Extract the [X, Y] coordinate from the center of the cell holding the provided text.  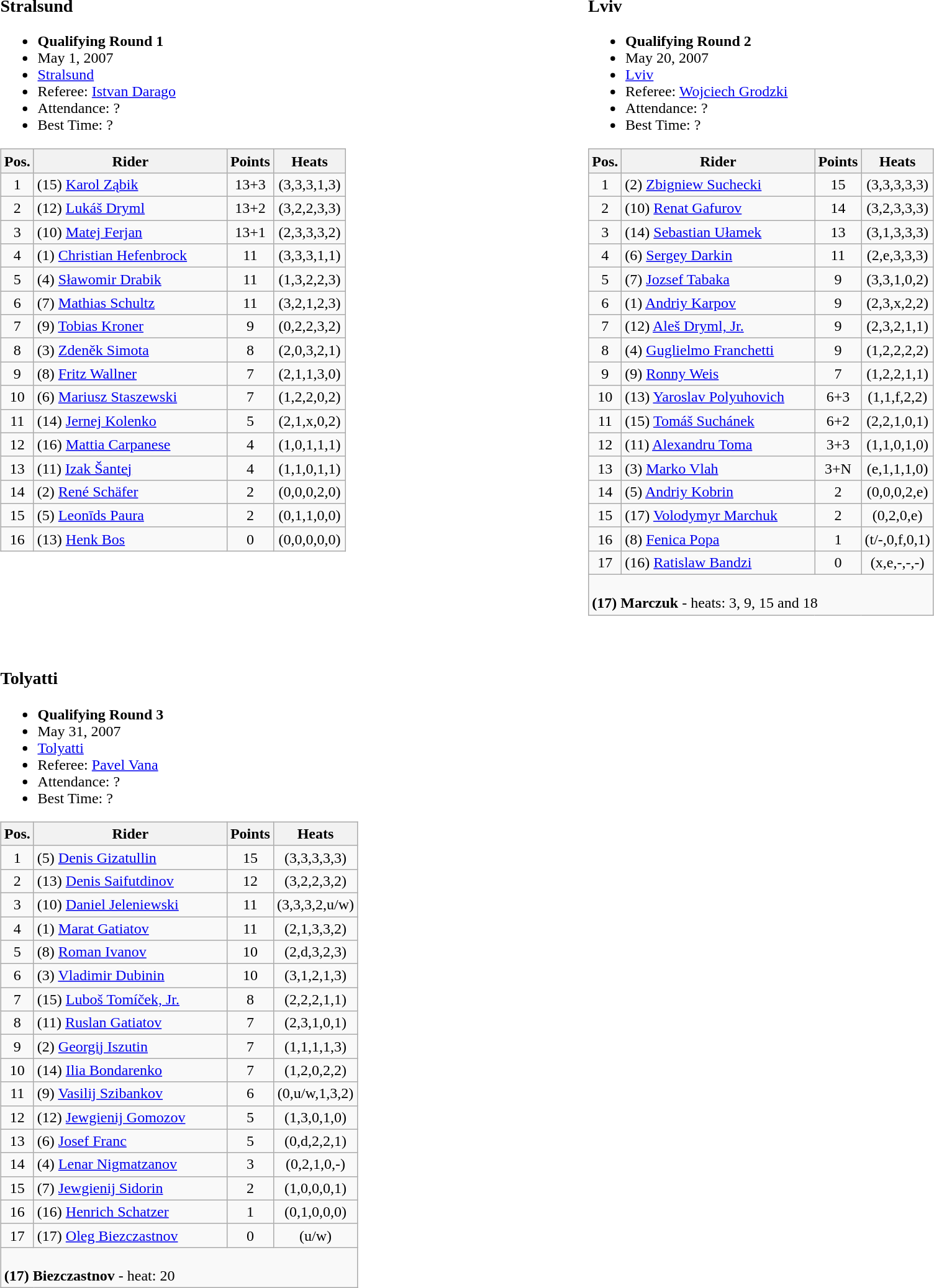
(2,3,x,2,2) [897, 303]
(15) Luboš Tomíček, Jr. [130, 999]
(12) Jewgienij Gomozov [130, 1117]
3+3 [838, 444]
(7) Jewgienij Sidorin [130, 1188]
(5) Andriy Kobrin [718, 492]
(1,1,f,2,2) [897, 397]
(1,1,0,1,1) [309, 468]
(2,3,3,3,2) [309, 232]
(14) Jernej Kolenko [130, 421]
(1) Marat Gatiatov [130, 928]
(2) Georgij Iszutin [130, 1047]
(2,2,2,1,1) [315, 999]
(x,e,-,-,-) [897, 562]
(7) Jozsef Tabaka [718, 279]
(0,2,1,0,-) [315, 1164]
(2,1,1,3,0) [309, 374]
(17) Oleg Biezczastnov [130, 1235]
(3) Vladimir Dubinin [130, 976]
(3) Zdeněk Simota [130, 350]
6+2 [838, 421]
13+2 [250, 209]
(3,2,3,3,3) [897, 209]
(3) Marko Vlah [718, 468]
(8) Fritz Wallner [130, 374]
(11) Izak Šantej [130, 468]
(3,3,1,0,2) [897, 279]
(16) Mattia Carpanese [130, 444]
6+3 [838, 397]
(13) Yaroslav Polyuhovich [718, 397]
(3,2,2,3,2) [315, 881]
(0,d,2,2,1) [315, 1141]
(8) Fenica Popa [718, 539]
(15) Tomáš Suchánek [718, 421]
(17) Biezczastnov - heat: 20 [179, 1268]
(2,e,3,3,3) [897, 256]
13+1 [250, 232]
(0,1,0,0,0) [315, 1212]
(1,3,0,1,0) [315, 1117]
(16) Ratislaw Bandzi [718, 562]
(2,2,1,0,1) [897, 421]
(1,0,1,1,1) [309, 444]
(1,2,0,2,2) [315, 1070]
(2,0,3,2,1) [309, 350]
(1,1,0,1,0) [897, 444]
(t/-,0,f,0,1) [897, 539]
(4) Guglielmo Franchetti [718, 350]
(16) Henrich Schatzer [130, 1212]
(14) Sebastian Ułamek [718, 232]
(13) Denis Saifutdinov [130, 881]
(u/w) [315, 1235]
(0,2,2,3,2) [309, 327]
(1,2,2,1,1) [897, 374]
(17) Marczuk - heats: 3, 9, 15 and 18 [761, 595]
(9) Tobias Kroner [130, 327]
(0,0,0,2,0) [309, 492]
(10) Renat Gafurov [718, 209]
(3,2,2,3,3) [309, 209]
(1) Andriy Karpov [718, 303]
(13) Henk Bos [130, 539]
(1,2,2,2,2) [897, 350]
(3,2,1,2,3) [309, 303]
(3,1,2,1,3) [315, 976]
(0,0,0,2,e) [897, 492]
(0,1,1,0,0) [309, 515]
(0,0,0,0,0) [309, 539]
13+3 [250, 184]
(3,3,3,2,u/w) [315, 904]
(3,3,3,1,1) [309, 256]
(4) Lenar Nigmatzanov [130, 1164]
(1,3,2,2,3) [309, 279]
(1,0,0,0,1) [315, 1188]
(2,3,1,0,1) [315, 1023]
(15) Karol Ząbik [130, 184]
(7) Mathias Schultz [130, 303]
(10) Daniel Jeleniewski [130, 904]
(2,1,x,0,2) [309, 421]
(10) Matej Ferjan [130, 232]
(2) René Schäfer [130, 492]
(1,2,2,0,2) [309, 397]
(3,1,3,3,3) [897, 232]
(6) Josef Franc [130, 1141]
(3,3,3,1,3) [309, 184]
(2) Zbigniew Suchecki [718, 184]
(14) Ilia Bondarenko [130, 1070]
(17) Volodymyr Marchuk [718, 515]
(11) Alexandru Toma [718, 444]
(12) Aleš Dryml, Jr. [718, 327]
(9) Ronny Weis [718, 374]
(1) Christian Hefenbrock [130, 256]
(6) Sergey Darkin [718, 256]
(1,1,1,1,3) [315, 1047]
(12) Lukáš Dryml [130, 209]
(2,1,3,3,2) [315, 928]
(8) Roman Ivanov [130, 952]
(0,u/w,1,3,2) [315, 1094]
(e,1,1,1,0) [897, 468]
3+N [838, 468]
(2,d,3,2,3) [315, 952]
(9) Vasilij Szibankov [130, 1094]
(0,2,0,e) [897, 515]
(11) Ruslan Gatiatov [130, 1023]
(4) Sławomir Drabik [130, 279]
(2,3,2,1,1) [897, 327]
(5) Denis Gizatullin [130, 857]
(6) Mariusz Staszewski [130, 397]
(5) Leonīds Paura [130, 515]
